Determine the [X, Y] coordinate at the center of the cell enclosing the given text.  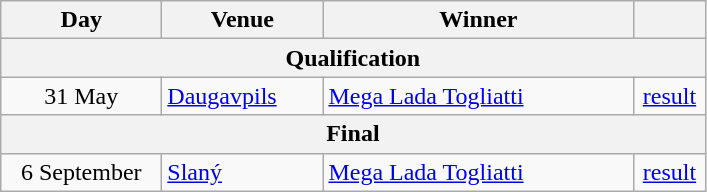
Slaný [242, 172]
Final [353, 134]
Winner [478, 20]
6 September [82, 172]
31 May [82, 96]
Day [82, 20]
Qualification [353, 58]
Daugavpils [242, 96]
Venue [242, 20]
